Return [X, Y] of the center of cell containing provided text 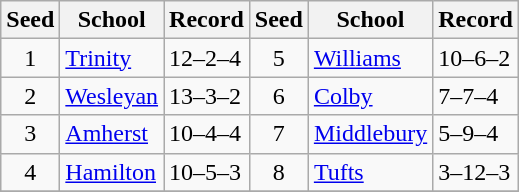
10–4–4 [207, 134]
Wesleyan [112, 96]
Hamilton [112, 172]
Amherst [112, 134]
6 [278, 96]
4 [30, 172]
7 [278, 134]
Middlebury [370, 134]
Tufts [370, 172]
13–3–2 [207, 96]
2 [30, 96]
1 [30, 58]
12–2–4 [207, 58]
5 [278, 58]
10–5–3 [207, 172]
Trinity [112, 58]
10–6–2 [476, 58]
Williams [370, 58]
5–9–4 [476, 134]
8 [278, 172]
3–12–3 [476, 172]
7–7–4 [476, 96]
Colby [370, 96]
3 [30, 134]
